Find where the given text appears and provide that cell's center as (X, Y) coordinate. 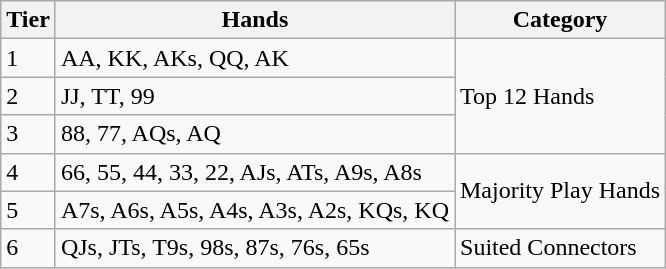
Suited Connectors (560, 248)
6 (28, 248)
Majority Play Hands (560, 191)
5 (28, 210)
88, 77, AQs, AQ (254, 134)
Top 12 Hands (560, 96)
QJs, JTs, T9s, 98s, 87s, 76s, 65s (254, 248)
Category (560, 20)
3 (28, 134)
A7s, A6s, A5s, A4s, A3s, A2s, KQs, KQ (254, 210)
AA, KK, AKs, QQ, AK (254, 58)
4 (28, 172)
2 (28, 96)
1 (28, 58)
Tier (28, 20)
Hands (254, 20)
66, 55, 44, 33, 22, AJs, ATs, A9s, A8s (254, 172)
JJ, TT, 99 (254, 96)
